Detect which cell encompasses the target text, then output its [x, y] center coordinate. 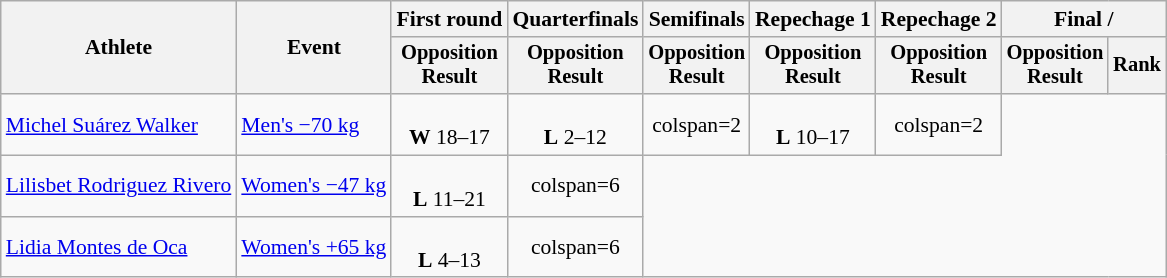
Athlete [119, 48]
Rank [1137, 66]
Lilisbet Rodriguez Rivero [119, 186]
L 10–17 [813, 124]
Women's +65 kg [314, 248]
Lidia Montes de Oca [119, 248]
Event [314, 48]
L 4–13 [449, 248]
Repechage 1 [813, 19]
Quarterfinals [575, 19]
L 11–21 [449, 186]
Final / [1084, 19]
Men's −70 kg [314, 124]
L 2–12 [575, 124]
Women's −47 kg [314, 186]
First round [449, 19]
Semifinals [696, 19]
Michel Suárez Walker [119, 124]
Repechage 2 [939, 19]
W 18–17 [449, 124]
